Determine the (x, y) coordinate at the center of the cell enclosing the given text.  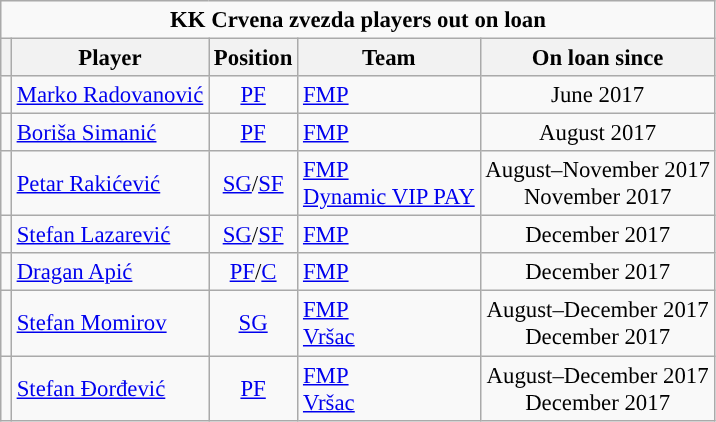
KK Crvena zvezda players out on loan (358, 20)
Stefan Đorđević (110, 388)
Stefan Momirov (110, 324)
August–November 2017November 2017 (598, 184)
June 2017 (598, 95)
Marko Radovanović (110, 95)
PF/C (254, 273)
Stefan Lazarević (110, 235)
Petar Rakićević (110, 184)
FMP Dynamic VIP PAY (389, 184)
Position (254, 58)
Player (110, 58)
Dragan Apić (110, 273)
On loan since (598, 58)
SG (254, 324)
Boriša Simanić (110, 133)
Team (389, 58)
August 2017 (598, 133)
